Determine the (X, Y) coordinate at the center of the cell enclosing the given text.  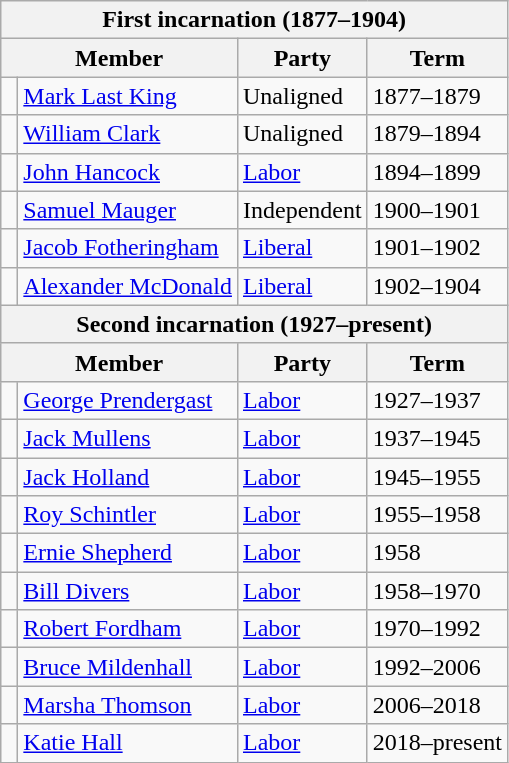
William Clark (128, 134)
2006–2018 (437, 705)
Alexander McDonald (128, 286)
1894–1899 (437, 172)
First incarnation (1877–1904) (254, 20)
1900–1901 (437, 210)
1901–1902 (437, 248)
1958 (437, 553)
1877–1879 (437, 96)
Ernie Shepherd (128, 553)
Marsha Thomson (128, 705)
George Prendergast (128, 400)
1902–1904 (437, 286)
Robert Fordham (128, 629)
Jack Mullens (128, 438)
1958–1970 (437, 591)
Mark Last King (128, 96)
1955–1958 (437, 515)
1879–1894 (437, 134)
Bill Divers (128, 591)
Bruce Mildenhall (128, 667)
Jacob Fotheringham (128, 248)
Second incarnation (1927–present) (254, 324)
1992–2006 (437, 667)
1927–1937 (437, 400)
Jack Holland (128, 477)
1970–1992 (437, 629)
1945–1955 (437, 477)
1937–1945 (437, 438)
John Hancock (128, 172)
Katie Hall (128, 743)
Independent (302, 210)
2018–present (437, 743)
Roy Schintler (128, 515)
Samuel Mauger (128, 210)
